Output the (X, Y) coordinate of the center of the cell containing the given text.  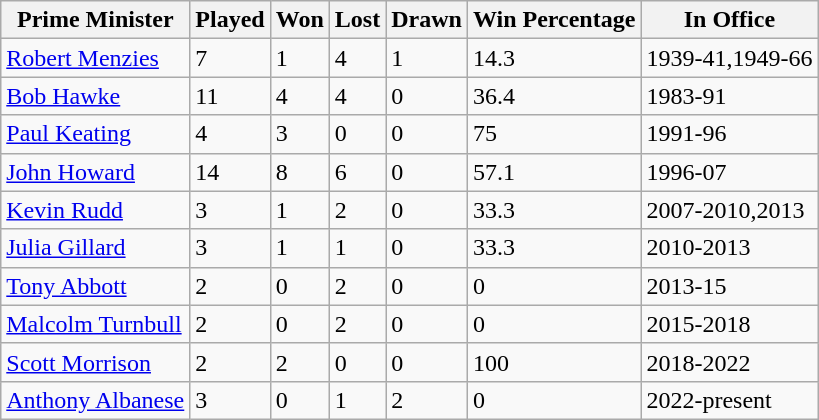
36.4 (554, 96)
2013-15 (730, 286)
Tony Abbott (96, 286)
14.3 (554, 58)
Bob Hawke (96, 96)
Lost (357, 20)
Paul Keating (96, 134)
1996-07 (730, 172)
6 (357, 172)
11 (230, 96)
2015-2018 (730, 324)
100 (554, 362)
Played (230, 20)
Scott Morrison (96, 362)
In Office (730, 20)
75 (554, 134)
Malcolm Turnbull (96, 324)
57.1 (554, 172)
1991-96 (730, 134)
Win Percentage (554, 20)
Julia Gillard (96, 248)
1939-41,1949-66 (730, 58)
Drawn (427, 20)
2018-2022 (730, 362)
2022-present (730, 400)
Robert Menzies (96, 58)
John Howard (96, 172)
Prime Minister (96, 20)
2007-2010,2013 (730, 210)
1983-91 (730, 96)
2010-2013 (730, 248)
7 (230, 58)
Kevin Rudd (96, 210)
8 (300, 172)
Won (300, 20)
Anthony Albanese (96, 400)
14 (230, 172)
